Scan for the cell matching the given text and deliver its (X, Y) coordinate at center. 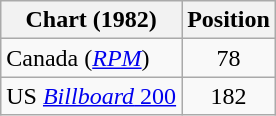
182 (229, 96)
US Billboard 200 (92, 96)
Chart (1982) (92, 20)
78 (229, 58)
Canada (RPM) (92, 58)
Position (229, 20)
